Scan for the cell matching the given text and deliver its [x, y] coordinate at center. 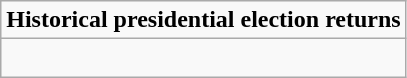
Historical presidential election returns [204, 20]
